Find where the given text appears and provide that cell's center as (x, y) coordinate. 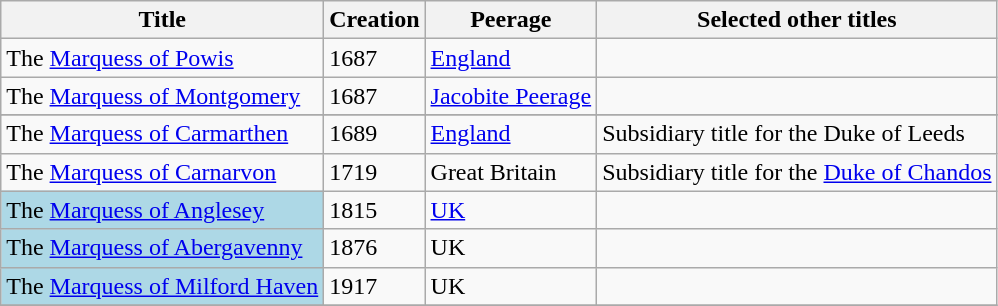
1719 (374, 172)
The Marquess of Powis (162, 58)
1815 (374, 210)
The Marquess of Carmarthen (162, 134)
Subsidiary title for the Duke of Leeds (797, 134)
Selected other titles (797, 20)
Title (162, 20)
The Marquess of Abergavenny (162, 248)
1689 (374, 134)
The Marquess of Milford Haven (162, 286)
1917 (374, 286)
Creation (374, 20)
Peerage (511, 20)
Subsidiary title for the Duke of Chandos (797, 172)
The Marquess of Anglesey (162, 210)
Jacobite Peerage (511, 96)
The Marquess of Montgomery (162, 96)
1876 (374, 248)
Great Britain (511, 172)
The Marquess of Carnarvon (162, 172)
